Locate the cell with the specified text and output its [x, y] center coordinate. 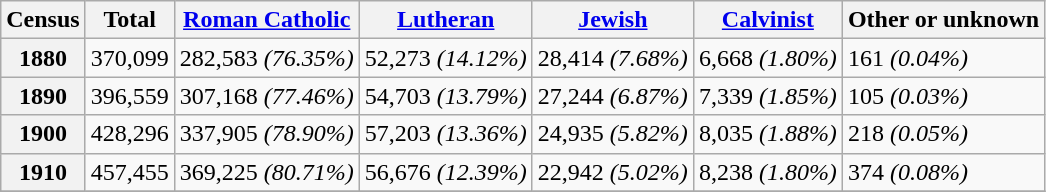
396,559 [130, 96]
22,942 (5.02%) [612, 172]
218 (0.05%) [943, 134]
428,296 [130, 134]
52,273 (14.12%) [446, 58]
457,455 [130, 172]
161 (0.04%) [943, 58]
57,203 (13.36%) [446, 134]
56,676 (12.39%) [446, 172]
Roman Catholic [266, 20]
370,099 [130, 58]
369,225 (80.71%) [266, 172]
7,339 (1.85%) [768, 96]
307,168 (77.46%) [266, 96]
1880 [43, 58]
Total [130, 20]
1910 [43, 172]
337,905 (78.90%) [266, 134]
Calvinist [768, 20]
6,668 (1.80%) [768, 58]
Other or unknown [943, 20]
28,414 (7.68%) [612, 58]
105 (0.03%) [943, 96]
Jewish [612, 20]
8,035 (1.88%) [768, 134]
282,583 (76.35%) [266, 58]
Census [43, 20]
374 (0.08%) [943, 172]
1890 [43, 96]
Lutheran [446, 20]
54,703 (13.79%) [446, 96]
8,238 (1.80%) [768, 172]
27,244 (6.87%) [612, 96]
1900 [43, 134]
24,935 (5.82%) [612, 134]
